From the cell containing the given text, extract its center point as (X, Y) coordinate. 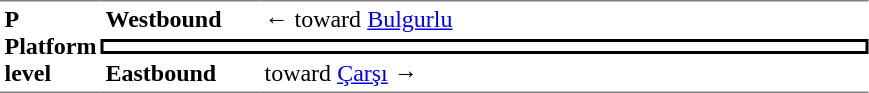
PPlatform level (50, 46)
toward Çarşı → (564, 74)
Eastbound (180, 74)
← toward Bulgurlu (564, 20)
Westbound (180, 20)
